Extract the [X, Y] coordinate from the center of the cell holding the provided text.  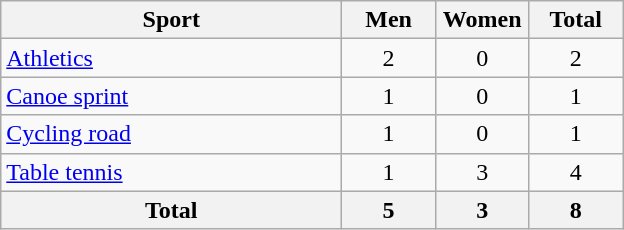
8 [576, 210]
Athletics [172, 58]
4 [576, 172]
Women [482, 20]
Table tennis [172, 172]
Canoe sprint [172, 96]
Cycling road [172, 134]
Sport [172, 20]
5 [389, 210]
Men [389, 20]
